From the cell containing the given text, extract its center point as [x, y] coordinate. 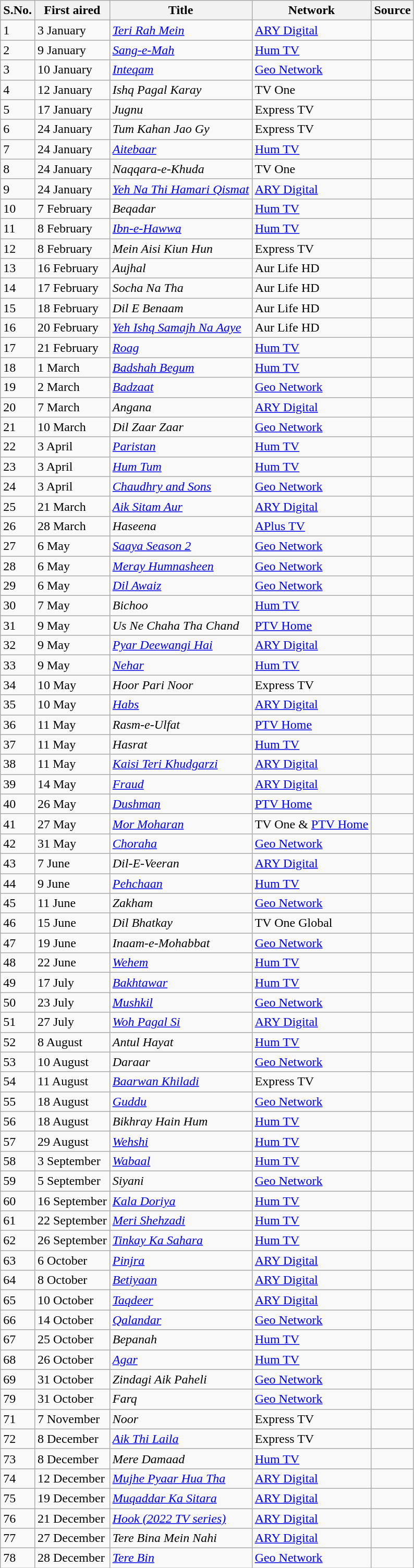
44 [18, 884]
22 [18, 447]
Aujhal [180, 268]
Bakhtawar [180, 983]
Bepanah [180, 1340]
Daraar [180, 1062]
Chaudhry and Sons [180, 486]
26 September [72, 1241]
S.No. [18, 10]
17 July [72, 983]
Mor Moharan [180, 824]
16 September [72, 1200]
Noor [180, 1419]
17 January [72, 109]
Tere Bin [180, 1558]
45 [18, 903]
19 [18, 387]
8 October [72, 1280]
56 [18, 1121]
Paristan [180, 447]
28 March [72, 526]
20 [18, 407]
Qalandar [180, 1320]
77 [18, 1538]
6 [18, 129]
21 [18, 427]
74 [18, 1478]
Inteqam [180, 70]
Roag [180, 348]
14 May [72, 784]
8 August [72, 1042]
Agar [180, 1359]
53 [18, 1062]
2 March [72, 387]
Jugnu [180, 109]
Mere Damaad [180, 1459]
14 [18, 288]
Fraud [180, 784]
15 June [72, 923]
Bichoo [180, 606]
Ibn-e-Hawwa [180, 228]
Muqaddar Ka Sitara [180, 1498]
Aik Thi Laila [180, 1439]
7 June [72, 863]
27 December [72, 1538]
50 [18, 1002]
TV One & PTV Home [312, 824]
Mushkil [180, 1002]
3 January [72, 30]
73 [18, 1459]
63 [18, 1260]
79 [18, 1399]
Mujhe Pyaar Hua Tha [180, 1478]
55 [18, 1101]
76 [18, 1518]
Inaam-e-Mohabbat [180, 943]
54 [18, 1082]
Zindagi Aik Paheli [180, 1379]
Yeh Ishq Samajh Na Aaye [180, 328]
19 December [72, 1498]
33 [18, 665]
Rasm-e-Ulfat [180, 725]
Badshah Begum [180, 367]
Nehar [180, 665]
Badzaat [180, 387]
7 [18, 149]
8 [18, 169]
1 March [72, 367]
7 March [72, 407]
Aitebaar [180, 149]
Teri Rah Mein [180, 30]
7 May [72, 606]
6 October [72, 1260]
Wehshi [180, 1141]
71 [18, 1419]
Antul Hayat [180, 1042]
10 March [72, 427]
47 [18, 943]
24 [18, 486]
3 [18, 70]
Pinjra [180, 1260]
48 [18, 963]
Kaisi Teri Khudgarzi [180, 764]
10 January [72, 70]
43 [18, 863]
27 May [72, 824]
Hasrat [180, 744]
Hoor Pari Noor [180, 685]
16 [18, 328]
21 December [72, 1518]
32 [18, 645]
Dil Awaiz [180, 586]
Network [312, 10]
36 [18, 725]
28 [18, 566]
38 [18, 764]
Title [180, 10]
Woh Pagal Si [180, 1022]
Sang-e-Mah [180, 50]
Bikhray Hain Hum [180, 1121]
Guddu [180, 1101]
13 [18, 268]
46 [18, 923]
26 [18, 526]
35 [18, 705]
27 [18, 546]
9 June [72, 884]
Naqqara-e-Khuda [180, 169]
16 February [72, 268]
68 [18, 1359]
Betiyaan [180, 1280]
11 June [72, 903]
12 December [72, 1478]
31 [18, 626]
17 February [72, 288]
25 [18, 506]
34 [18, 685]
10 October [72, 1300]
Tinkay Ka Sahara [180, 1241]
40 [18, 804]
Saaya Season 2 [180, 546]
28 December [72, 1558]
26 October [72, 1359]
26 May [72, 804]
31 May [72, 843]
7 November [72, 1419]
22 September [72, 1221]
75 [18, 1498]
21 March [72, 506]
9 January [72, 50]
Dil E Benaam [180, 308]
69 [18, 1379]
Habs [180, 705]
12 January [72, 90]
Beqadar [180, 209]
42 [18, 843]
27 July [72, 1022]
TV One Global [312, 923]
Dushman [180, 804]
Wabaal [180, 1161]
12 [18, 249]
72 [18, 1439]
Kala Doriya [180, 1200]
18 [18, 367]
23 July [72, 1002]
64 [18, 1280]
Dil Zaar Zaar [180, 427]
7 February [72, 209]
29 [18, 586]
Aik Sitam Aur [180, 506]
62 [18, 1241]
65 [18, 1300]
Pehchaan [180, 884]
First aired [72, 10]
Us Ne Chaha Tha Chand [180, 626]
25 October [72, 1340]
5 September [72, 1181]
Dil-E-Veeran [180, 863]
Meri Shehzadi [180, 1221]
11 [18, 228]
Tum Kahan Jao Gy [180, 129]
52 [18, 1042]
Angana [180, 407]
3 September [72, 1161]
51 [18, 1022]
66 [18, 1320]
Source [392, 10]
29 August [72, 1141]
67 [18, 1340]
Haseena [180, 526]
Baarwan Khiladi [180, 1082]
19 June [72, 943]
9 [18, 189]
11 August [72, 1082]
Zakham [180, 903]
Tere Bina Mein Nahi [180, 1538]
10 August [72, 1062]
2 [18, 50]
17 [18, 348]
Wehem [180, 963]
23 [18, 467]
Siyani [180, 1181]
49 [18, 983]
Yeh Na Thi Hamari Qismat [180, 189]
57 [18, 1141]
APlus TV [312, 526]
20 February [72, 328]
4 [18, 90]
78 [18, 1558]
39 [18, 784]
37 [18, 744]
Farq [180, 1399]
59 [18, 1181]
61 [18, 1221]
Choraha [180, 843]
14 October [72, 1320]
30 [18, 606]
60 [18, 1200]
41 [18, 824]
15 [18, 308]
18 February [72, 308]
1 [18, 30]
Meray Humnasheen [180, 566]
58 [18, 1161]
Dil Bhatkay [180, 923]
Ishq Pagal Karay [180, 90]
Hook (2022 TV series) [180, 1518]
Pyar Deewangi Hai [180, 645]
5 [18, 109]
21 February [72, 348]
Hum Tum [180, 467]
Taqdeer [180, 1300]
22 June [72, 963]
10 [18, 209]
Mein Aisi Kiun Hun [180, 249]
Socha Na Tha [180, 288]
